Return the (X, Y) coordinate for the center point of the cell that contains the specified text.  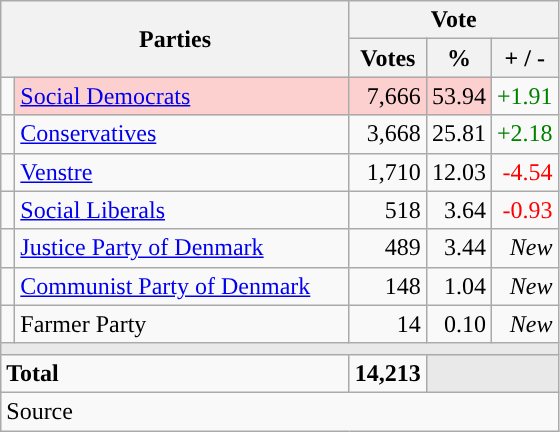
+1.91 (524, 96)
489 (388, 248)
1.04 (458, 286)
3.64 (458, 210)
-4.54 (524, 172)
Conservatives (182, 134)
3.44 (458, 248)
53.94 (458, 96)
Communist Party of Denmark (182, 286)
+ / - (524, 58)
Venstre (182, 172)
Justice Party of Denmark (182, 248)
7,666 (388, 96)
Source (280, 411)
0.10 (458, 324)
14 (388, 324)
148 (388, 286)
12.03 (458, 172)
+2.18 (524, 134)
518 (388, 210)
Vote (454, 20)
1,710 (388, 172)
Total (176, 373)
14,213 (388, 373)
25.81 (458, 134)
Social Democrats (182, 96)
-0.93 (524, 210)
% (458, 58)
Social Liberals (182, 210)
Parties (176, 39)
Farmer Party (182, 324)
3,668 (388, 134)
Votes (388, 58)
